Return [x, y] of the center of cell containing provided text 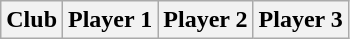
Player 3 [300, 20]
Player 1 [110, 20]
Club [32, 20]
Player 2 [206, 20]
